Scan for the cell matching the given text and deliver its [x, y] coordinate at center. 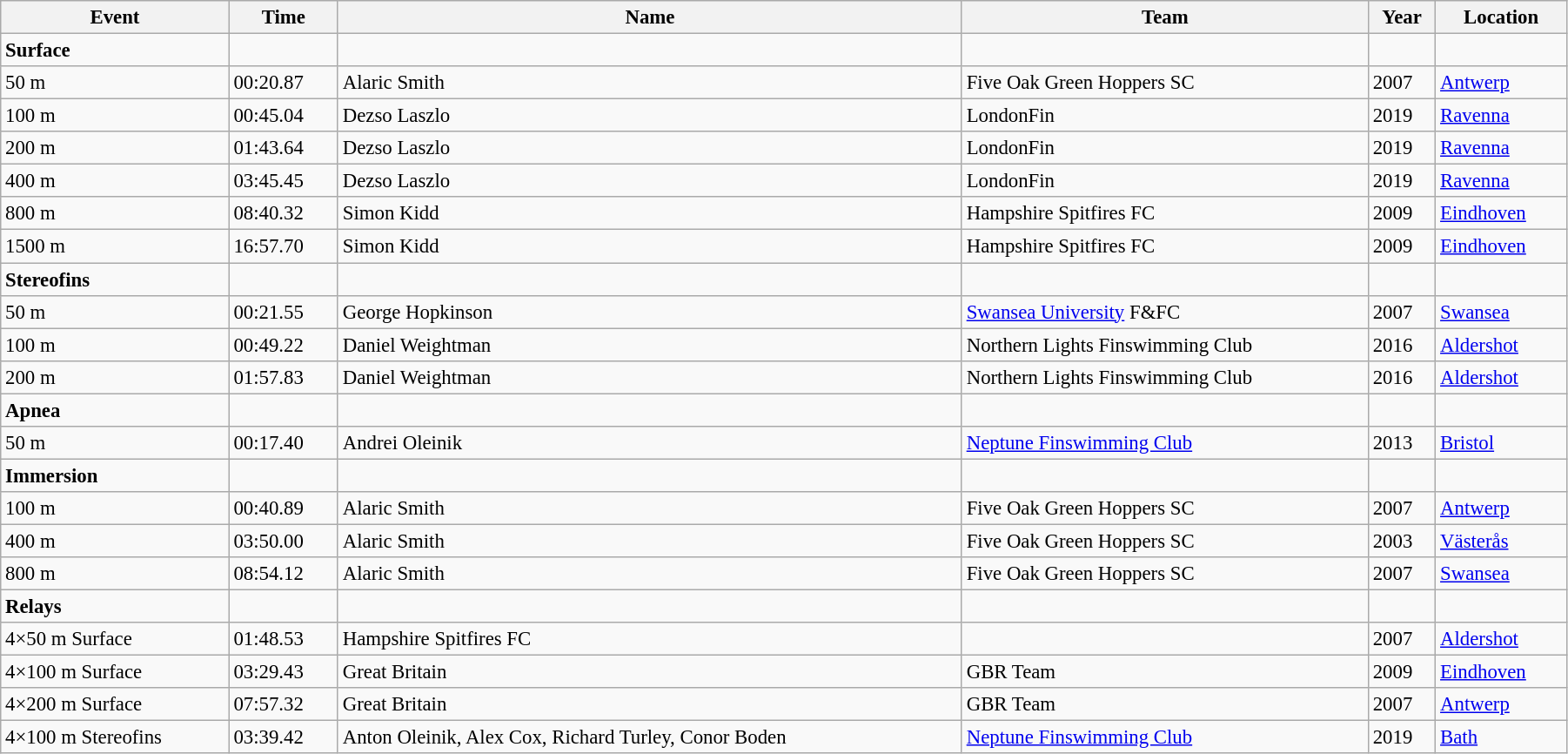
01:48.53 [284, 639]
03:39.42 [284, 737]
Västerås [1502, 541]
Apnea [115, 410]
Andrei Oleinik [649, 443]
Stereofins [115, 279]
Immersion [115, 475]
4×200 m Surface [115, 704]
03:50.00 [284, 541]
00:49.22 [284, 345]
03:45.45 [284, 181]
George Hopkinson [649, 312]
16:57.70 [284, 246]
08:40.32 [284, 213]
2013 [1401, 443]
Surface [115, 50]
00:40.89 [284, 508]
00:17.40 [284, 443]
Team [1164, 17]
Name [649, 17]
Bath [1502, 737]
00:21.55 [284, 312]
Relays [115, 607]
4×100 m Surface [115, 672]
Event [115, 17]
Year [1401, 17]
2003 [1401, 541]
Bristol [1502, 443]
4×100 m Stereofins [115, 737]
4×50 m Surface [115, 639]
00:45.04 [284, 116]
01:57.83 [284, 377]
00:20.87 [284, 83]
1500 m [115, 246]
Time [284, 17]
03:29.43 [284, 672]
08:54.12 [284, 574]
Swansea University F&FC [1164, 312]
07:57.32 [284, 704]
Location [1502, 17]
Anton Oleinik, Alex Cox, Richard Turley, Conor Boden [649, 737]
01:43.64 [284, 148]
